For the text-containing cell, return its midpoint in (X, Y) coordinate format. 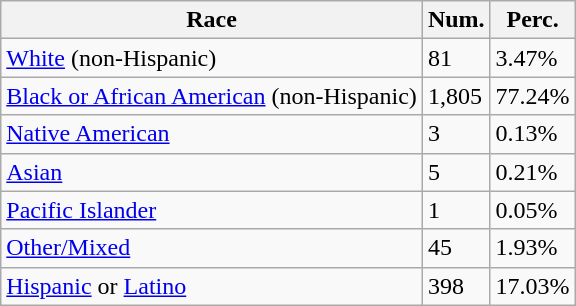
0.21% (532, 172)
Other/Mixed (212, 248)
398 (456, 286)
White (non-Hispanic) (212, 58)
Native American (212, 134)
Asian (212, 172)
0.13% (532, 134)
1 (456, 210)
Num. (456, 20)
Black or African American (non-Hispanic) (212, 96)
Pacific Islander (212, 210)
1,805 (456, 96)
77.24% (532, 96)
17.03% (532, 286)
1.93% (532, 248)
0.05% (532, 210)
45 (456, 248)
3 (456, 134)
Perc. (532, 20)
5 (456, 172)
3.47% (532, 58)
81 (456, 58)
Hispanic or Latino (212, 286)
Race (212, 20)
